Return [x, y] of the center of cell containing provided text 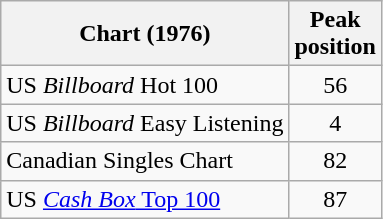
US Billboard Hot 100 [145, 85]
Peakposition [335, 34]
US Billboard Easy Listening [145, 123]
Canadian Singles Chart [145, 161]
4 [335, 123]
US Cash Box Top 100 [145, 199]
87 [335, 199]
56 [335, 85]
Chart (1976) [145, 34]
82 [335, 161]
